Provide the (x, y) coordinate of the cell's center where the given text is located.  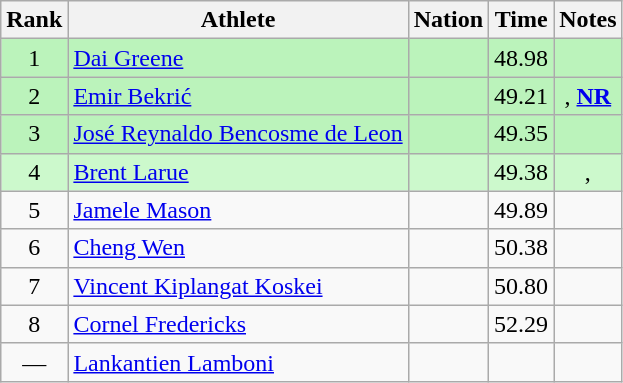
49.35 (522, 134)
, NR (588, 96)
Rank (34, 20)
Brent Larue (238, 172)
Nation (448, 20)
50.38 (522, 248)
49.89 (522, 210)
50.80 (522, 286)
1 (34, 58)
José Reynaldo Bencosme de Leon (238, 134)
49.21 (522, 96)
— (34, 362)
Cornel Fredericks (238, 324)
Emir Bekrić (238, 96)
Notes (588, 20)
Jamele Mason (238, 210)
6 (34, 248)
8 (34, 324)
Lankantien Lamboni (238, 362)
52.29 (522, 324)
3 (34, 134)
48.98 (522, 58)
5 (34, 210)
4 (34, 172)
Cheng Wen (238, 248)
Time (522, 20)
Athlete (238, 20)
7 (34, 286)
2 (34, 96)
Vincent Kiplangat Koskei (238, 286)
, (588, 172)
49.38 (522, 172)
Dai Greene (238, 58)
